Output the [X, Y] coordinate of the center of the cell containing the given text.  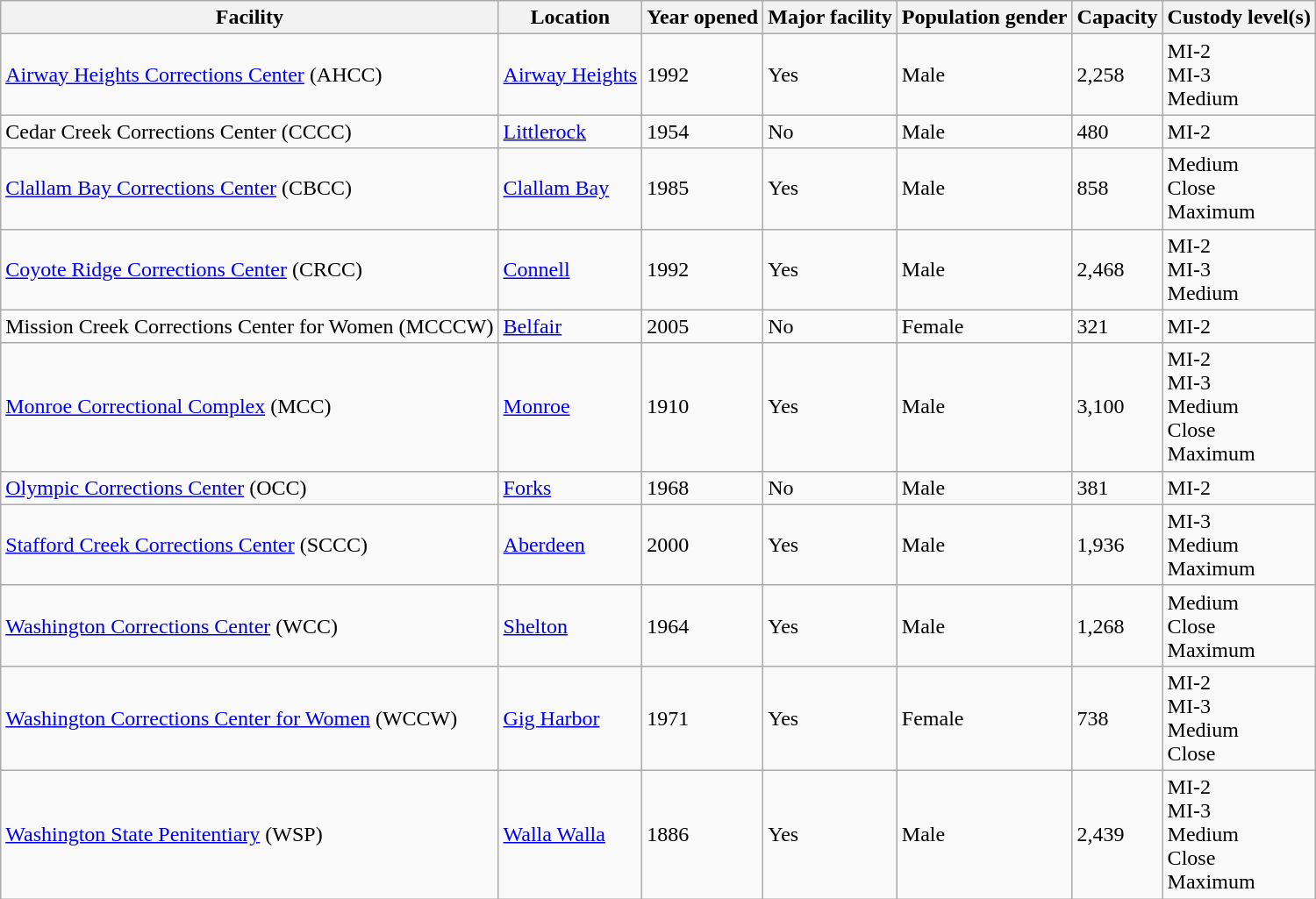
Year opened [703, 18]
Walla Walla [570, 834]
Connell [570, 269]
1,936 [1118, 545]
321 [1118, 326]
2005 [703, 326]
Monroe Correctional Complex (MCC) [249, 407]
Forks [570, 488]
Cedar Creek Corrections Center (CCCC) [249, 132]
Clallam Bay Corrections Center (CBCC) [249, 189]
MI-2MI-3MediumClose [1239, 717]
858 [1118, 189]
Washington Corrections Center for Women (WCCW) [249, 717]
Clallam Bay [570, 189]
1964 [703, 625]
Belfair [570, 326]
Facility [249, 18]
1910 [703, 407]
Coyote Ridge Corrections Center (CRCC) [249, 269]
381 [1118, 488]
Washington State Penitentiary (WSP) [249, 834]
Aberdeen [570, 545]
Airway Heights [570, 75]
Littlerock [570, 132]
738 [1118, 717]
2,439 [1118, 834]
3,100 [1118, 407]
Location [570, 18]
Mission Creek Corrections Center for Women (MCCCW) [249, 326]
Washington Corrections Center (WCC) [249, 625]
1985 [703, 189]
Stafford Creek Corrections Center (SCCC) [249, 545]
1,268 [1118, 625]
2000 [703, 545]
Monroe [570, 407]
2,258 [1118, 75]
Major facility [830, 18]
Custody level(s) [1239, 18]
Shelton [570, 625]
1886 [703, 834]
Gig Harbor [570, 717]
1968 [703, 488]
1971 [703, 717]
MI-3MediumMaximum [1239, 545]
Capacity [1118, 18]
1954 [703, 132]
480 [1118, 132]
Olympic Corrections Center (OCC) [249, 488]
Airway Heights Corrections Center (AHCC) [249, 75]
Population gender [984, 18]
2,468 [1118, 269]
